Scan for the cell matching the given text and deliver its [X, Y] coordinate at center. 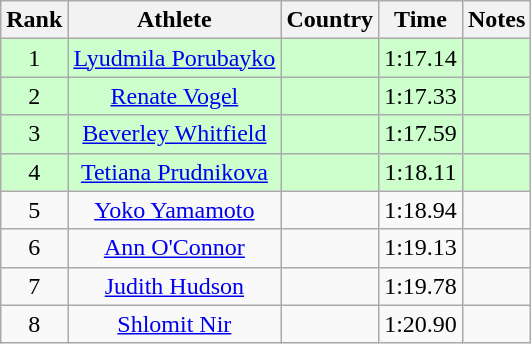
Shlomit Nir [174, 324]
1:17.59 [421, 134]
1:17.33 [421, 96]
3 [34, 134]
Tetiana Prudnikova [174, 172]
1:19.13 [421, 248]
4 [34, 172]
1:20.90 [421, 324]
5 [34, 210]
Time [421, 20]
Beverley Whitfield [174, 134]
1:17.14 [421, 58]
6 [34, 248]
Athlete [174, 20]
Judith Hudson [174, 286]
1:18.94 [421, 210]
Renate Vogel [174, 96]
1 [34, 58]
1:19.78 [421, 286]
2 [34, 96]
Ann O'Connor [174, 248]
1:18.11 [421, 172]
Notes [496, 20]
Lyudmila Porubayko [174, 58]
7 [34, 286]
Yoko Yamamoto [174, 210]
Country [330, 20]
Rank [34, 20]
8 [34, 324]
